For the text-containing cell, return its midpoint in [X, Y] coordinate format. 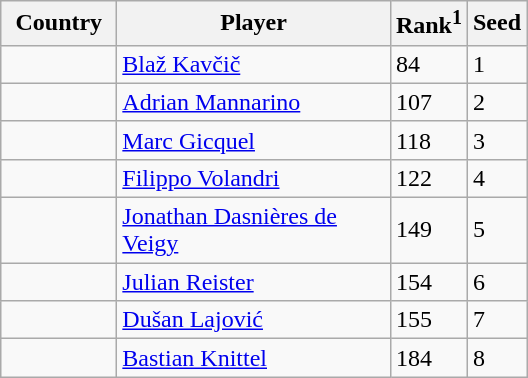
1 [496, 64]
Marc Gicquel [254, 140]
122 [428, 178]
Filippo Volandri [254, 178]
107 [428, 102]
155 [428, 320]
Seed [496, 24]
Country [59, 24]
6 [496, 282]
Rank1 [428, 24]
184 [428, 358]
Julian Reister [254, 282]
Jonathan Dasnières de Veigy [254, 230]
Adrian Mannarino [254, 102]
3 [496, 140]
4 [496, 178]
154 [428, 282]
Bastian Knittel [254, 358]
Player [254, 24]
84 [428, 64]
7 [496, 320]
Dušan Lajović [254, 320]
149 [428, 230]
Blaž Kavčič [254, 64]
5 [496, 230]
8 [496, 358]
2 [496, 102]
118 [428, 140]
